Identify which cell holds the provided text, then report its [x, y] central coordinate. 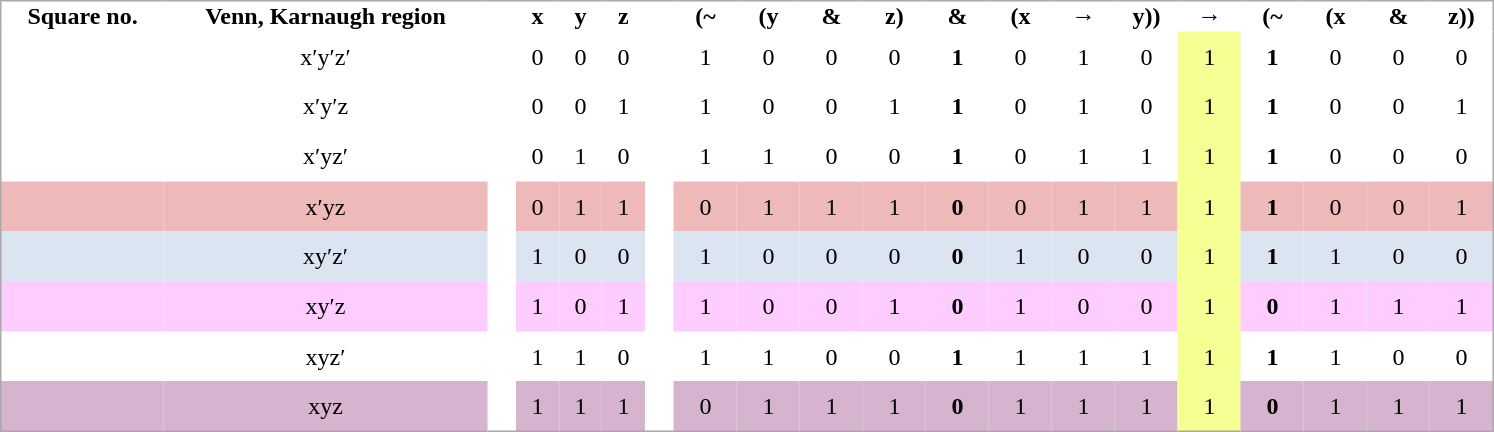
y [580, 16]
Square no. [82, 16]
x′y′z [326, 106]
y)) [1146, 16]
xyz′ [326, 356]
xyz [326, 406]
xy′z [326, 306]
x′y′z′ [326, 57]
z) [894, 16]
Venn, Karnaugh region [326, 16]
x′yz′ [326, 156]
x [538, 16]
x′yz [326, 206]
z)) [1462, 16]
(y [768, 16]
z [624, 16]
xy′z′ [326, 256]
